Identify which cell holds the provided text, then report its [x, y] central coordinate. 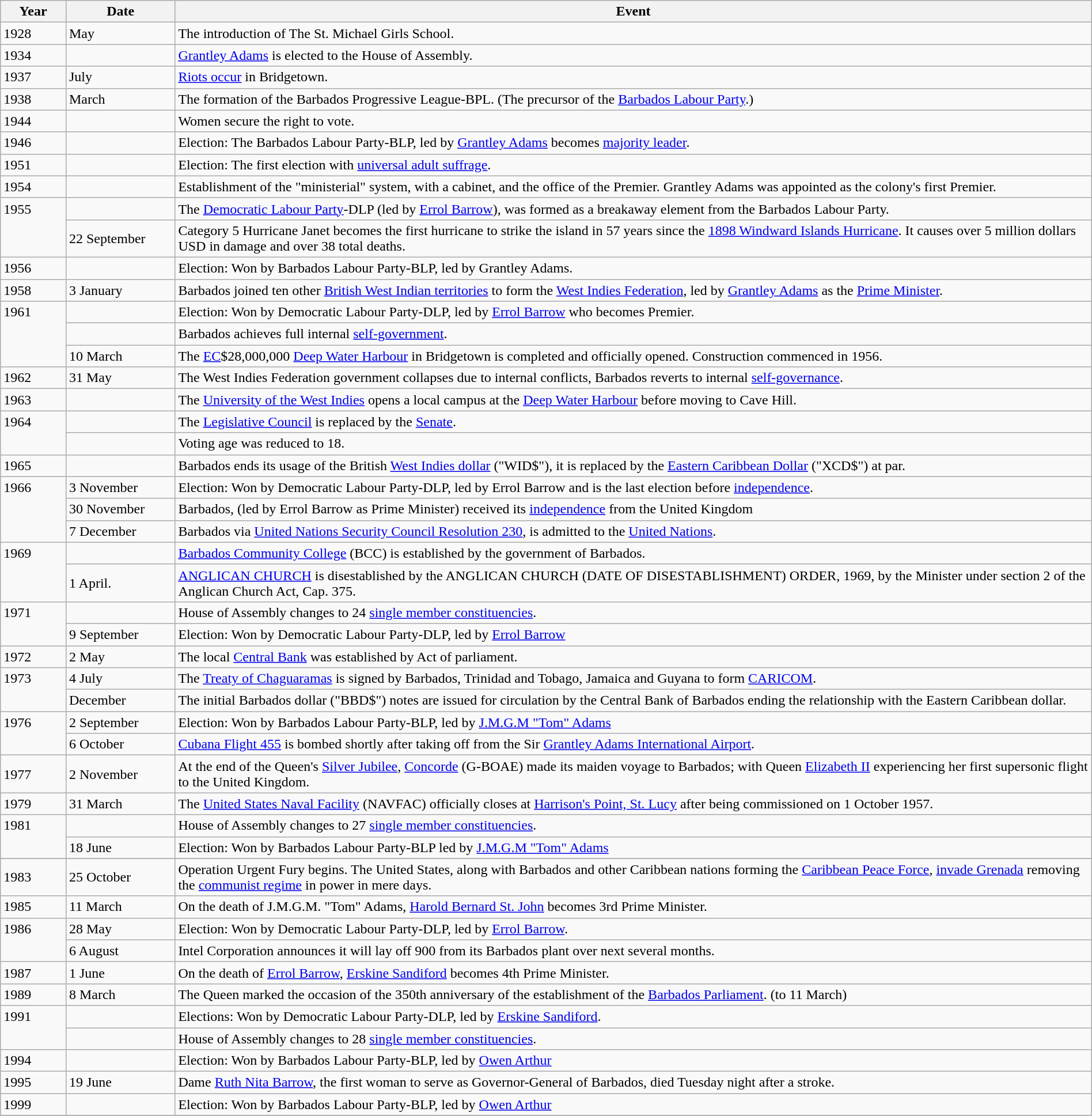
4 July [120, 679]
The Treaty of Chaguaramas is signed by Barbados, Trinidad and Tobago, Jamaica and Guyana to form CARICOM. [634, 679]
28 May [120, 929]
The formation of the Barbados Progressive League-BPL. (The precursor of the Barbados Labour Party.) [634, 99]
1962 [33, 378]
Election: Won by Barbados Labour Party-BLP, led by J.M.G.M "Tom" Adams [634, 722]
The West Indies Federation government collapses due to internal conflicts, Barbados reverts to internal self-governance. [634, 378]
1976 [33, 733]
Voting age was reduced to 18. [634, 444]
1937 [33, 77]
Cubana Flight 455 is bombed shortly after taking off from the Sir Grantley Adams International Airport. [634, 744]
1999 [33, 1104]
1991 [33, 1027]
6 August [120, 951]
1979 [33, 804]
1938 [33, 99]
Election: Won by Barbados Labour Party-BLP, led by Grantley Adams. [634, 268]
1928 [33, 33]
Election: Won by Democratic Labour Party-DLP, led by Errol Barrow [634, 634]
1983 [33, 877]
1 June [120, 973]
1955 [33, 227]
Elections: Won by Democratic Labour Party-DLP, led by Erskine Sandiford. [634, 1016]
1995 [33, 1083]
1961 [33, 334]
2 May [120, 656]
The Legislative Council is replaced by the Senate. [634, 422]
Election: The Barbados Labour Party-BLP, led by Grantley Adams becomes majority leader. [634, 143]
Barbados via United Nations Security Council Resolution 230, is admitted to the United Nations. [634, 531]
Women secure the right to vote. [634, 121]
1954 [33, 187]
1973 [33, 690]
July [120, 77]
House of Assembly changes to 27 single member constituencies. [634, 826]
Election: Won by Barbados Labour Party-BLP led by J.M.G.M "Tom" Adams [634, 848]
1981 [33, 837]
The University of the West Indies opens a local campus at the Deep Water Harbour before moving to Cave Hill. [634, 400]
The local Central Bank was established by Act of parliament. [634, 656]
Election: Won by Democratic Labour Party-DLP, led by Errol Barrow. [634, 929]
3 January [120, 290]
Intel Corporation announces it will lay off 900 from its Barbados plant over next several months. [634, 951]
1987 [33, 973]
1977 [33, 774]
11 March [120, 907]
6 October [120, 744]
1965 [33, 466]
Dame Ruth Nita Barrow, the first woman to serve as Governor-General of Barbados, died Tuesday night after a stroke. [634, 1083]
Riots occur in Bridgetown. [634, 77]
Year [33, 12]
Election: Won by Democratic Labour Party-DLP, led by Errol Barrow who becomes Premier. [634, 312]
The introduction of The St. Michael Girls School. [634, 33]
7 December [120, 531]
1994 [33, 1061]
May [120, 33]
Election: Won by Democratic Labour Party-DLP, led by Errol Barrow and is the last election before independence. [634, 487]
30 November [120, 509]
2 November [120, 774]
The Queen marked the occasion of the 350th anniversary of the establishment of the Barbados Parliament. (to 11 March) [634, 994]
3 November [120, 487]
31 March [120, 804]
1989 [33, 994]
Date [120, 12]
1971 [33, 623]
Barbados, (led by Errol Barrow as Prime Minister) received its independence from the United Kingdom [634, 509]
Barbados achieves full internal self-government. [634, 334]
18 June [120, 848]
22 September [120, 239]
1966 [33, 509]
On the death of J.M.G.M. "Tom" Adams, Harold Bernard St. John becomes 3rd Prime Minister. [634, 907]
On the death of Errol Barrow, Erskine Sandiford becomes 4th Prime Minister. [634, 973]
1986 [33, 940]
The Democratic Labour Party-DLP (led by Errol Barrow), was formed as a breakaway element from the Barbados Labour Party. [634, 209]
8 March [120, 994]
2 September [120, 722]
1944 [33, 121]
1951 [33, 165]
1969 [33, 572]
9 September [120, 634]
19 June [120, 1083]
10 March [120, 356]
Barbados Community College (BCC) is established by the government of Barbados. [634, 553]
1972 [33, 656]
Grantley Adams is elected to the House of Assembly. [634, 55]
The EC$28,000,000 Deep Water Harbour in Bridgetown is completed and officially opened. Construction commenced in 1956. [634, 356]
The United States Naval Facility (NAVFAC) officially closes at Harrison's Point, St. Lucy after being commissioned on 1 October 1957. [634, 804]
1963 [33, 400]
1956 [33, 268]
House of Assembly changes to 24 single member constituencies. [634, 612]
31 May [120, 378]
1 April. [120, 583]
1985 [33, 907]
March [120, 99]
Establishment of the "ministerial" system, with a cabinet, and the office of the Premier. Grantley Adams was appointed as the colony's first Premier. [634, 187]
Barbados joined ten other British West Indian territories to form the West Indies Federation, led by Grantley Adams as the Prime Minister. [634, 290]
1958 [33, 290]
Election: The first election with universal adult suffrage. [634, 165]
Event [634, 12]
25 October [120, 877]
Barbados ends its usage of the British West Indies dollar ("WID$"), it is replaced by the Eastern Caribbean Dollar ("XCD$") at par. [634, 466]
1946 [33, 143]
1934 [33, 55]
December [120, 701]
House of Assembly changes to 28 single member constituencies. [634, 1039]
1964 [33, 433]
